Provide the [X, Y] coordinate of the cell's center where the given text is located.  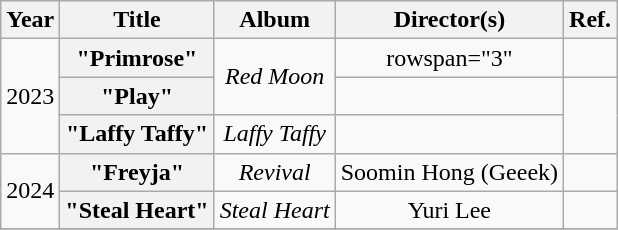
Album [274, 20]
2024 [30, 191]
"Laffy Taffy" [137, 134]
Yuri Lee [449, 210]
Red Moon [274, 77]
2023 [30, 96]
"Freyja" [137, 172]
Title [137, 20]
Laffy Taffy [274, 134]
Ref. [590, 20]
Steal Heart [274, 210]
"Primrose" [137, 58]
"Steal Heart" [137, 210]
rowspan="3" [449, 58]
Soomin Hong (Geeek) [449, 172]
Director(s) [449, 20]
"Play" [137, 96]
Year [30, 20]
Revival [274, 172]
